Provide the [x, y] coordinate of the cell's center where the given text is located.  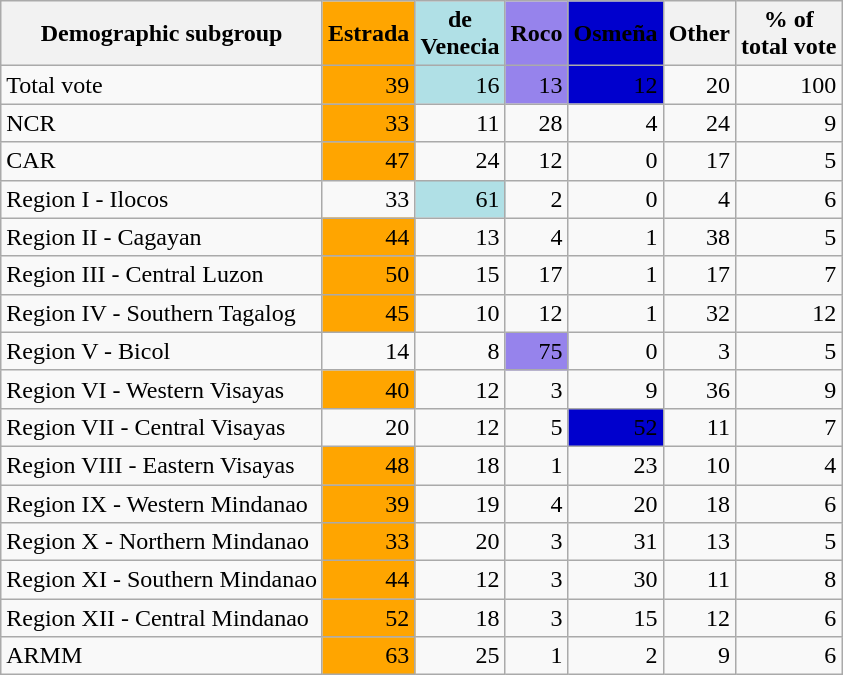
28 [536, 123]
Region X - Northern Mindanao [162, 542]
Region XII - Central Mindanao [162, 618]
50 [368, 275]
NCR [162, 123]
Roco [536, 34]
19 [460, 503]
Region IV - Southern Tagalog [162, 313]
Region VI - Western Visayas [162, 389]
16 [460, 85]
Region VIII - Eastern Visayas [162, 465]
38 [699, 237]
40 [368, 389]
47 [368, 161]
30 [616, 580]
14 [368, 351]
Region II - Cagayan [162, 237]
Region IX - Western Mindanao [162, 503]
36 [699, 389]
Osmeña [616, 34]
Total vote [162, 85]
Region III - Central Luzon [162, 275]
45 [368, 313]
32 [699, 313]
ARMM [162, 656]
Estrada [368, 34]
23 [616, 465]
100 [788, 85]
25 [460, 656]
31 [616, 542]
61 [460, 199]
Region XI - Southern Mindanao [162, 580]
de Venecia [460, 34]
Region I - Ilocos [162, 199]
CAR [162, 161]
Demographic subgroup [162, 34]
Region VII - Central Visayas [162, 427]
63 [368, 656]
75 [536, 351]
Region V - Bicol [162, 351]
48 [368, 465]
Other [699, 34]
% oftotal vote [788, 34]
